Identify which cell holds the provided text, then report its [X, Y] central coordinate. 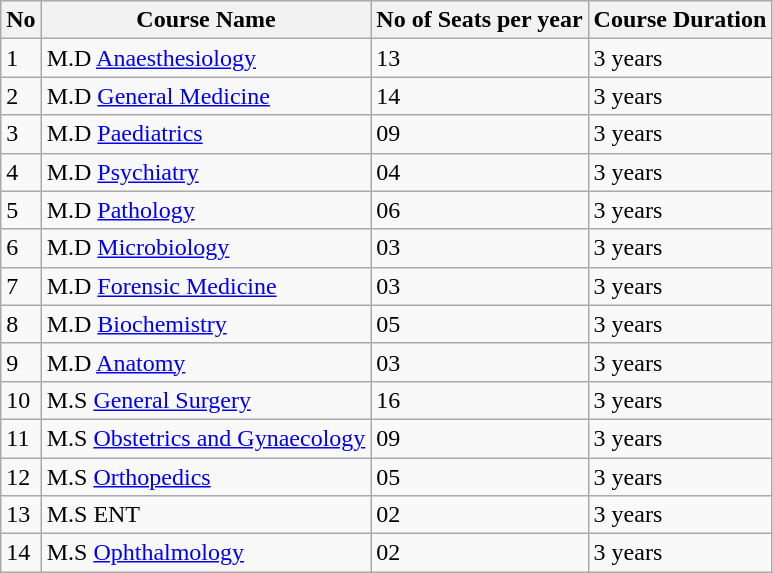
M.S Orthopedics [206, 477]
11 [21, 438]
No of Seats per year [480, 20]
9 [21, 362]
M.D Psychiatry [206, 172]
M.D Forensic Medicine [206, 286]
No [21, 20]
M.S Ophthalmology [206, 553]
5 [21, 210]
4 [21, 172]
7 [21, 286]
8 [21, 324]
3 [21, 134]
M.D Biochemistry [206, 324]
M.D General Medicine [206, 96]
M.S General Surgery [206, 400]
16 [480, 400]
10 [21, 400]
M.D Anaesthesiology [206, 58]
M.S ENT [206, 515]
Course Duration [680, 20]
06 [480, 210]
04 [480, 172]
1 [21, 58]
M.D Microbiology [206, 248]
M.D Pathology [206, 210]
M.D Anatomy [206, 362]
M.S Obstetrics and Gynaecology [206, 438]
6 [21, 248]
12 [21, 477]
2 [21, 96]
Course Name [206, 20]
M.D Paediatrics [206, 134]
